Search for the cell housing the specified text and yield its [x, y] center coordinate. 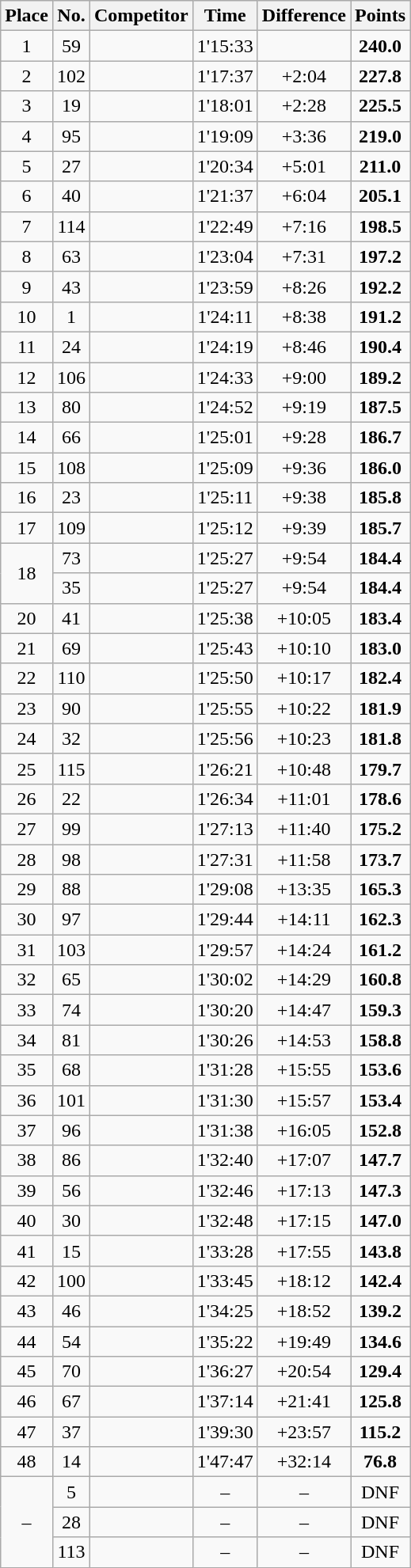
54 [71, 1342]
186.0 [380, 468]
Points [380, 16]
115.2 [380, 1432]
125.8 [380, 1402]
134.6 [380, 1342]
1'31:38 [225, 1130]
159.3 [380, 1010]
1'36:27 [225, 1372]
1'31:30 [225, 1100]
70 [71, 1372]
+16:05 [304, 1130]
190.4 [380, 347]
192.2 [380, 287]
1'37:14 [225, 1402]
76.8 [380, 1462]
1'29:44 [225, 920]
110 [71, 678]
74 [71, 1010]
19 [71, 106]
183.0 [380, 648]
101 [71, 1100]
+10:48 [304, 769]
1'25:43 [225, 648]
114 [71, 226]
20 [27, 618]
+9:19 [304, 408]
+15:55 [304, 1070]
+10:05 [304, 618]
1'33:45 [225, 1281]
139.2 [380, 1311]
67 [71, 1402]
33 [27, 1010]
1'25:50 [225, 678]
86 [71, 1160]
21 [27, 648]
+18:12 [304, 1281]
1'29:08 [225, 890]
8 [27, 256]
+23:57 [304, 1432]
178.6 [380, 799]
+14:53 [304, 1040]
160.8 [380, 980]
+14:24 [304, 950]
+7:31 [304, 256]
1'32:46 [225, 1190]
1'29:57 [225, 950]
7 [27, 226]
173.7 [380, 859]
96 [71, 1130]
1'33:28 [225, 1251]
205.1 [380, 196]
1'25:09 [225, 468]
95 [71, 136]
73 [71, 558]
153.6 [380, 1070]
38 [27, 1160]
98 [71, 859]
1'26:21 [225, 769]
+18:52 [304, 1311]
1'30:26 [225, 1040]
1'25:56 [225, 738]
108 [71, 468]
227.8 [380, 76]
+10:22 [304, 708]
2 [27, 76]
+9:00 [304, 378]
47 [27, 1432]
142.4 [380, 1281]
97 [71, 920]
106 [71, 378]
158.8 [380, 1040]
+14:29 [304, 980]
31 [27, 950]
1'25:55 [225, 708]
81 [71, 1040]
240.0 [380, 46]
181.8 [380, 738]
1'24:33 [225, 378]
191.2 [380, 317]
225.5 [380, 106]
1'20:34 [225, 166]
+19:49 [304, 1342]
+6:04 [304, 196]
1'24:11 [225, 317]
100 [71, 1281]
12 [27, 378]
+10:17 [304, 678]
18 [27, 573]
+2:04 [304, 76]
1'34:25 [225, 1311]
185.7 [380, 528]
44 [27, 1342]
+8:46 [304, 347]
197.2 [380, 256]
+17:15 [304, 1221]
+9:38 [304, 498]
Difference [304, 16]
26 [27, 799]
113 [71, 1552]
59 [71, 46]
147.3 [380, 1190]
1'25:11 [225, 498]
185.8 [380, 498]
1'25:38 [225, 618]
+15:57 [304, 1100]
1'25:12 [225, 528]
161.2 [380, 950]
1'32:40 [225, 1160]
29 [27, 890]
No. [71, 16]
1'30:02 [225, 980]
+14:11 [304, 920]
147.7 [380, 1160]
9 [27, 287]
56 [71, 1190]
1'24:19 [225, 347]
179.7 [380, 769]
34 [27, 1040]
129.4 [380, 1372]
183.4 [380, 618]
1'23:59 [225, 287]
+14:47 [304, 1010]
65 [71, 980]
36 [27, 1100]
+9:36 [304, 468]
69 [71, 648]
+2:28 [304, 106]
1'27:13 [225, 829]
109 [71, 528]
175.2 [380, 829]
+10:10 [304, 648]
+9:39 [304, 528]
Competitor [142, 16]
48 [27, 1462]
+17:07 [304, 1160]
4 [27, 136]
1'17:37 [225, 76]
99 [71, 829]
90 [71, 708]
152.8 [380, 1130]
162.3 [380, 920]
+11:01 [304, 799]
211.0 [380, 166]
25 [27, 769]
1'39:30 [225, 1432]
66 [71, 438]
182.4 [380, 678]
103 [71, 950]
39 [27, 1190]
+17:55 [304, 1251]
189.2 [380, 378]
+9:28 [304, 438]
1'18:01 [225, 106]
80 [71, 408]
10 [27, 317]
219.0 [380, 136]
3 [27, 106]
186.7 [380, 438]
+10:23 [304, 738]
16 [27, 498]
13 [27, 408]
+20:54 [304, 1372]
Time [225, 16]
147.0 [380, 1221]
1'26:34 [225, 799]
Place [27, 16]
1'27:31 [225, 859]
102 [71, 76]
165.3 [380, 890]
153.4 [380, 1100]
1'15:33 [225, 46]
1'22:49 [225, 226]
187.5 [380, 408]
+3:36 [304, 136]
+17:13 [304, 1190]
17 [27, 528]
68 [71, 1070]
+7:16 [304, 226]
+11:58 [304, 859]
181.9 [380, 708]
1'25:01 [225, 438]
11 [27, 347]
45 [27, 1372]
6 [27, 196]
+11:40 [304, 829]
1'19:09 [225, 136]
+8:38 [304, 317]
1'24:52 [225, 408]
1'31:28 [225, 1070]
143.8 [380, 1251]
115 [71, 769]
+5:01 [304, 166]
+21:41 [304, 1402]
1'21:37 [225, 196]
1'35:22 [225, 1342]
63 [71, 256]
+32:14 [304, 1462]
+13:35 [304, 890]
1'30:20 [225, 1010]
+8:26 [304, 287]
88 [71, 890]
42 [27, 1281]
1'32:48 [225, 1221]
1'47:47 [225, 1462]
198.5 [380, 226]
1'23:04 [225, 256]
